Scan for the cell matching the given text and deliver its (x, y) coordinate at center. 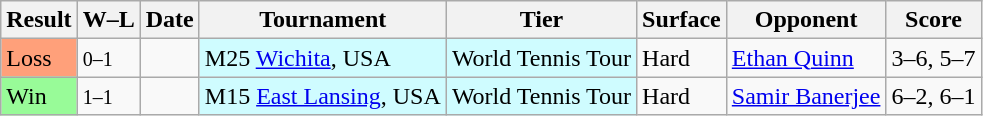
M25 Wichita, USA (322, 58)
Loss (39, 58)
Date (170, 20)
Ethan Quinn (806, 58)
M15 East Lansing, USA (322, 96)
Tournament (322, 20)
1–1 (108, 96)
Result (39, 20)
Win (39, 96)
0–1 (108, 58)
Tier (541, 20)
W–L (108, 20)
Surface (682, 20)
Score (934, 20)
3–6, 5–7 (934, 58)
Samir Banerjee (806, 96)
6–2, 6–1 (934, 96)
Opponent (806, 20)
